For the text-containing cell, return its midpoint in (X, Y) coordinate format. 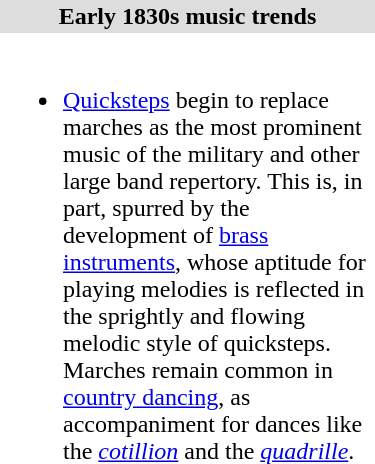
Early 1830s music trends (188, 16)
